Detect which cell encompasses the target text, then output its [x, y] center coordinate. 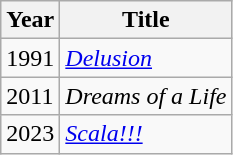
Delusion [146, 58]
Title [146, 20]
Dreams of a Life [146, 96]
Year [30, 20]
2011 [30, 96]
1991 [30, 58]
Scala!!! [146, 134]
2023 [30, 134]
